Find where the given text appears and provide that cell's center as (x, y) coordinate. 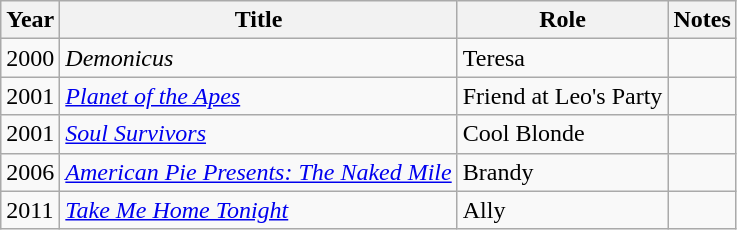
Demonicus (258, 58)
Year (30, 20)
Friend at Leo's Party (562, 96)
Role (562, 20)
2006 (30, 172)
Take Me Home Tonight (258, 210)
American Pie Presents: The Naked Mile (258, 172)
Teresa (562, 58)
2011 (30, 210)
Ally (562, 210)
Brandy (562, 172)
2000 (30, 58)
Cool Blonde (562, 134)
Soul Survivors (258, 134)
Planet of the Apes (258, 96)
Title (258, 20)
Notes (702, 20)
